Determine the [X, Y] coordinate at the center of the cell enclosing the given text.  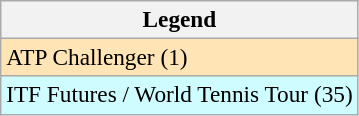
ATP Challenger (1) [180, 57]
Legend [180, 19]
ITF Futures / World Tennis Tour (35) [180, 95]
